Locate the cell with the specified text and output its (X, Y) center coordinate. 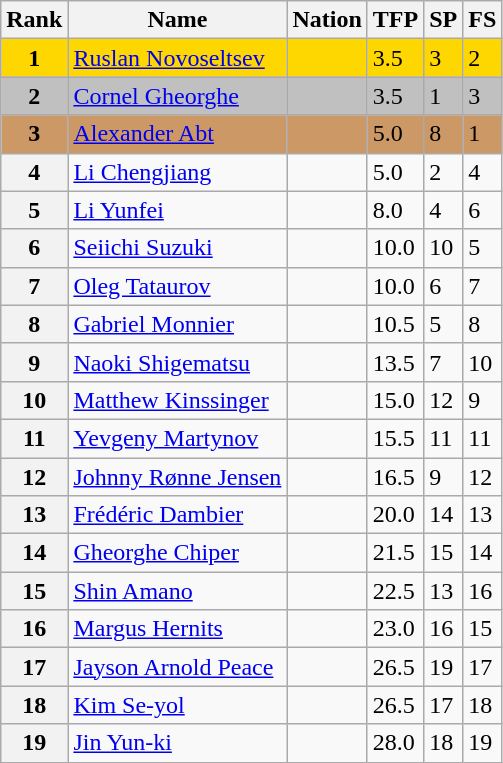
Yevgeny Martynov (178, 438)
23.0 (395, 629)
Oleg Tataurov (178, 286)
15.0 (395, 400)
Naoki Shigematsu (178, 362)
Shin Amano (178, 591)
10.5 (395, 324)
21.5 (395, 553)
Frédéric Dambier (178, 515)
Li Chengjiang (178, 172)
16.5 (395, 477)
Jayson Arnold Peace (178, 667)
Cornel Gheorghe (178, 96)
Margus Hernits (178, 629)
Alexander Abt (178, 134)
Nation (327, 20)
Jin Yun-ki (178, 743)
20.0 (395, 515)
SP (444, 20)
13.5 (395, 362)
22.5 (395, 591)
Seiichi Suzuki (178, 248)
Gheorghe Chiper (178, 553)
Kim Se-yol (178, 705)
Rank (34, 20)
Matthew Kinssinger (178, 400)
Name (178, 20)
Li Yunfei (178, 210)
28.0 (395, 743)
8.0 (395, 210)
Johnny Rønne Jensen (178, 477)
FS (482, 20)
Gabriel Monnier (178, 324)
TFP (395, 20)
15.5 (395, 438)
Ruslan Novoseltsev (178, 58)
